Capture the cell that displays the provided text and extract its [x, y] central coordinate. 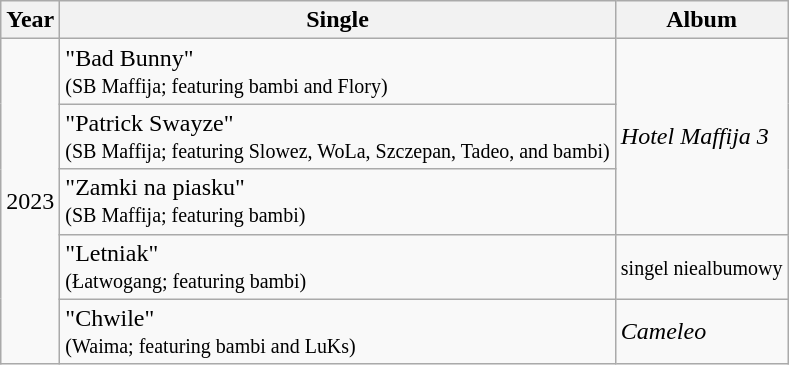
Cameleo [702, 332]
singel niealbumowy [702, 266]
"Letniak" (Łatwogang; featuring bambi) [338, 266]
Hotel Maffija 3 [702, 136]
"Zamki na piasku" (SB Maffija; featuring bambi) [338, 202]
2023 [30, 202]
Year [30, 20]
"Bad Bunny" (SB Maffija; featuring bambi and Flory) [338, 72]
Single [338, 20]
"Chwile" (Waima; featuring bambi and LuKs) [338, 332]
"Patrick Swayze" (SB Maffija; featuring Slowez, WoLa, Szczepan, Tadeo, and bambi) [338, 136]
Album [702, 20]
